Locate the cell with the specified text and output its (X, Y) center coordinate. 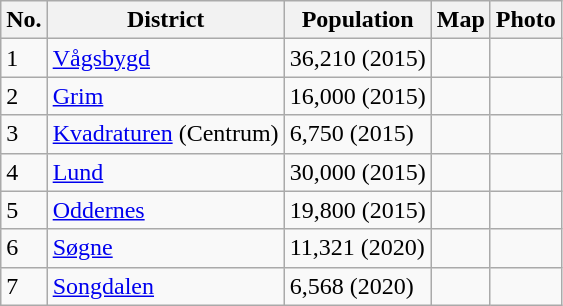
16,000 (2015) (358, 96)
Songdalen (166, 286)
5 (24, 210)
Grim (166, 96)
3 (24, 134)
Søgne (166, 248)
6,750 (2015) (358, 134)
No. (24, 20)
Vågsbygd (166, 58)
7 (24, 286)
11,321 (2020) (358, 248)
19,800 (2015) (358, 210)
2 (24, 96)
Lund (166, 172)
Kvadraturen (Centrum) (166, 134)
Map (460, 20)
Photo (526, 20)
Population (358, 20)
6,568 (2020) (358, 286)
District (166, 20)
4 (24, 172)
Oddernes (166, 210)
30,000 (2015) (358, 172)
36,210 (2015) (358, 58)
6 (24, 248)
1 (24, 58)
